Output the (x, y) coordinate of the center of the cell containing the given text.  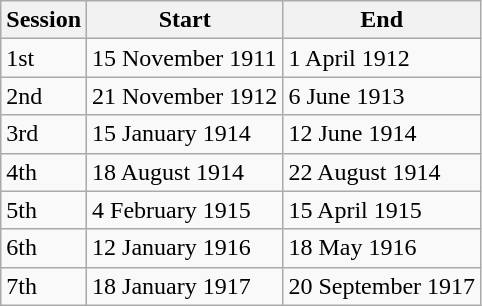
1st (44, 58)
Start (185, 20)
5th (44, 210)
6th (44, 248)
18 August 1914 (185, 172)
7th (44, 286)
18 January 1917 (185, 286)
15 November 1911 (185, 58)
Session (44, 20)
4th (44, 172)
15 April 1915 (382, 210)
20 September 1917 (382, 286)
2nd (44, 96)
3rd (44, 134)
End (382, 20)
18 May 1916 (382, 248)
12 January 1916 (185, 248)
15 January 1914 (185, 134)
1 April 1912 (382, 58)
22 August 1914 (382, 172)
12 June 1914 (382, 134)
21 November 1912 (185, 96)
4 February 1915 (185, 210)
6 June 1913 (382, 96)
